Find where the given text appears and provide that cell's center as [x, y] coordinate. 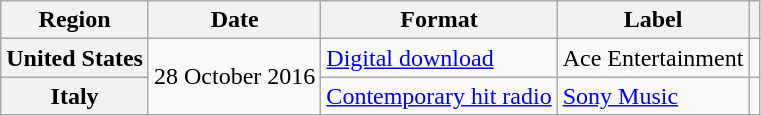
28 October 2016 [234, 77]
Italy [75, 96]
Date [234, 20]
United States [75, 58]
Ace Entertainment [653, 58]
Label [653, 20]
Digital download [439, 58]
Region [75, 20]
Contemporary hit radio [439, 96]
Format [439, 20]
Sony Music [653, 96]
